Search for the cell housing the specified text and yield its [X, Y] center coordinate. 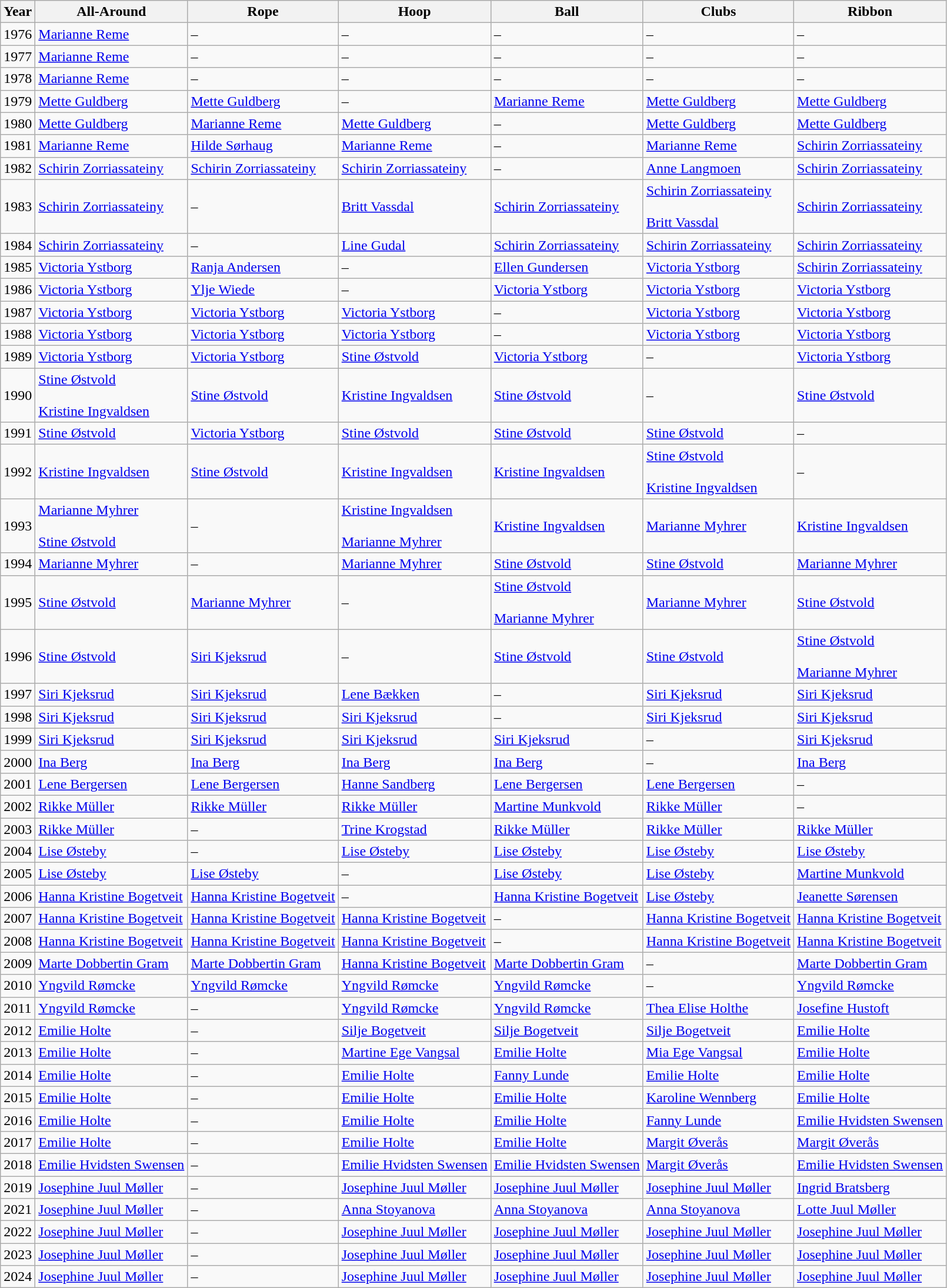
1979 [18, 101]
1983 [18, 206]
Ingrid Bratsberg [871, 1187]
2006 [18, 896]
2024 [18, 1277]
2019 [18, 1187]
Karoline Wennberg [718, 1097]
Britt Vassdal [414, 206]
1984 [18, 245]
1996 [18, 656]
1981 [18, 146]
2005 [18, 874]
2018 [18, 1164]
Martine Ege Vangsal [414, 1053]
1985 [18, 267]
2014 [18, 1075]
1999 [18, 739]
2007 [18, 919]
Ribbon [871, 12]
1988 [18, 335]
Rope [263, 12]
Lene Bækken [414, 695]
1976 [18, 34]
Ylje Wiede [263, 289]
2000 [18, 762]
1986 [18, 289]
Year [18, 12]
1980 [18, 124]
2021 [18, 1210]
2012 [18, 1030]
Ball [567, 12]
Clubs [718, 12]
1998 [18, 717]
2022 [18, 1232]
Kristine IngvaldsenMarianne Myhrer [414, 526]
Anne Langmoen [718, 168]
1991 [18, 433]
Ranja Andersen [263, 267]
2016 [18, 1120]
1993 [18, 526]
All-Around [112, 12]
2003 [18, 829]
1982 [18, 168]
2023 [18, 1254]
Thea Elise Holthe [718, 1008]
Hilde Sørhaug [263, 146]
Line Gudal [414, 245]
Lotte Juul Møller [871, 1210]
Mia Ege Vangsal [718, 1053]
1995 [18, 602]
1989 [18, 357]
1994 [18, 564]
Hanne Sandberg [414, 784]
1990 [18, 395]
2008 [18, 941]
Hoop [414, 12]
Jeanette Sørensen [871, 896]
2017 [18, 1142]
1987 [18, 312]
2004 [18, 852]
2011 [18, 1008]
Ellen Gundersen [567, 267]
1997 [18, 695]
2001 [18, 784]
2009 [18, 963]
1978 [18, 79]
2010 [18, 986]
2015 [18, 1097]
1992 [18, 472]
Marianne MyhrerStine Østvold [112, 526]
2013 [18, 1053]
Schirin ZorriassateinyBritt Vassdal [718, 206]
Trine Krogstad [414, 829]
1977 [18, 56]
2002 [18, 806]
Josefine Hustoft [871, 1008]
